Provide the [x, y] coordinate of the cell's center where the given text is located.  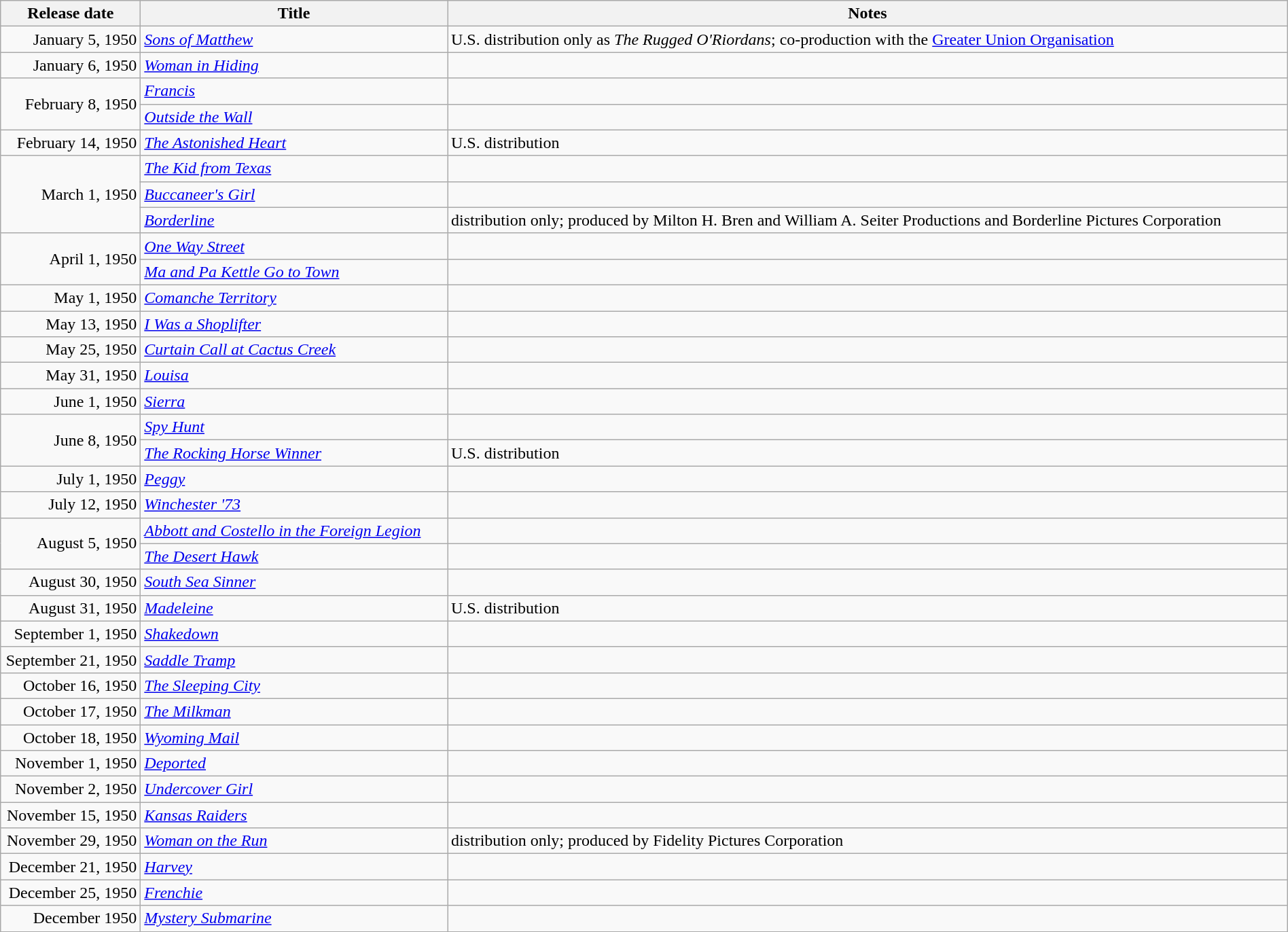
September 21, 1950 [71, 660]
The Kid from Texas [294, 168]
June 8, 1950 [71, 440]
Peggy [294, 479]
South Sea Sinner [294, 582]
I Was a Shoplifter [294, 324]
July 1, 1950 [71, 479]
The Rocking Horse Winner [294, 453]
Undercover Girl [294, 789]
October 18, 1950 [71, 737]
May 13, 1950 [71, 324]
September 1, 1950 [71, 634]
Saddle Tramp [294, 660]
May 31, 1950 [71, 376]
Borderline [294, 220]
Buccaneer's Girl [294, 194]
April 1, 1950 [71, 259]
July 12, 1950 [71, 505]
Woman on the Run [294, 841]
January 5, 1950 [71, 39]
Frenchie [294, 893]
Title [294, 14]
Harvey [294, 867]
November 1, 1950 [71, 764]
Curtain Call at Cactus Creek [294, 350]
October 16, 1950 [71, 685]
Louisa [294, 376]
November 15, 1950 [71, 815]
January 6, 1950 [71, 65]
Ma and Pa Kettle Go to Town [294, 272]
Notes [867, 14]
May 1, 1950 [71, 298]
August 31, 1950 [71, 608]
Madeleine [294, 608]
Comanche Territory [294, 298]
Woman in Hiding [294, 65]
August 30, 1950 [71, 582]
The Astonished Heart [294, 143]
The Sleeping City [294, 685]
Sierra [294, 401]
Wyoming Mail [294, 737]
U.S. distribution only as The Rugged O'Riordans; co-production with the Greater Union Organisation [867, 39]
Abbott and Costello in the Foreign Legion [294, 531]
Shakedown [294, 634]
Deported [294, 764]
Sons of Matthew [294, 39]
May 25, 1950 [71, 350]
The Desert Hawk [294, 556]
March 1, 1950 [71, 194]
Outside the Wall [294, 117]
Mystery Submarine [294, 918]
December 25, 1950 [71, 893]
November 29, 1950 [71, 841]
One Way Street [294, 246]
November 2, 1950 [71, 789]
February 14, 1950 [71, 143]
distribution only; produced by Milton H. Bren and William A. Seiter Productions and Borderline Pictures Corporation [867, 220]
distribution only; produced by Fidelity Pictures Corporation [867, 841]
October 17, 1950 [71, 711]
Francis [294, 91]
Winchester '73 [294, 505]
June 1, 1950 [71, 401]
December 21, 1950 [71, 867]
Spy Hunt [294, 427]
Kansas Raiders [294, 815]
The Milkman [294, 711]
Release date [71, 14]
December 1950 [71, 918]
February 8, 1950 [71, 104]
August 5, 1950 [71, 543]
